Pinpoint the cell where the given text exists, returning its (x, y) midpoint coordinate. 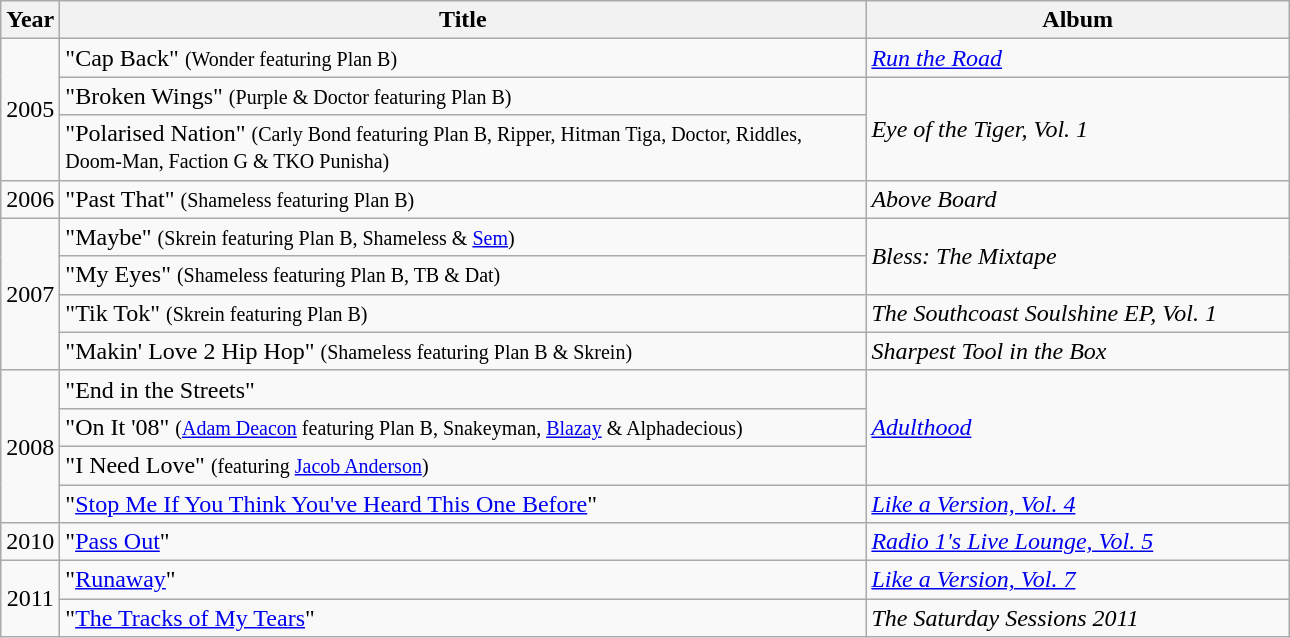
2006 (30, 199)
2010 (30, 542)
"I Need Love" (featuring Jacob Anderson) (463, 465)
"Cap Back" (Wonder featuring Plan B) (463, 58)
Year (30, 20)
Sharpest Tool in the Box (1078, 351)
Album (1078, 20)
"Polarised Nation" (Carly Bond featuring Plan B, Ripper, Hitman Tiga, Doctor, Riddles, Doom-Man, Faction G & TKO Punisha) (463, 148)
2007 (30, 294)
Run the Road (1078, 58)
Bless: The Mixtape (1078, 256)
"Stop Me If You Think You've Heard This One Before" (463, 503)
"Tik Tok" (Skrein featuring Plan B) (463, 313)
"On It '08" (Adam Deacon featuring Plan B, Snakeyman, Blazay & Alphadecious) (463, 427)
"Runaway" (463, 580)
Above Board (1078, 199)
"The Tracks of My Tears" (463, 618)
The Southcoast Soulshine EP, Vol. 1 (1078, 313)
"Broken Wings" (Purple & Doctor featuring Plan B) (463, 96)
"Pass Out" (463, 542)
Radio 1's Live Lounge, Vol. 5 (1078, 542)
"Past That" (Shameless featuring Plan B) (463, 199)
2008 (30, 446)
2011 (30, 599)
Eye of the Tiger, Vol. 1 (1078, 128)
"Makin' Love 2 Hip Hop" (Shameless featuring Plan B & Skrein) (463, 351)
"My Eyes" (Shameless featuring Plan B, TB & Dat) (463, 275)
2005 (30, 110)
The Saturday Sessions 2011 (1078, 618)
Like a Version, Vol. 7 (1078, 580)
Like a Version, Vol. 4 (1078, 503)
"End in the Streets" (463, 389)
"Maybe" (Skrein featuring Plan B, Shameless & Sem) (463, 237)
Title (463, 20)
Adulthood (1078, 427)
